Extract the (X, Y) coordinate from the center of the cell holding the provided text.  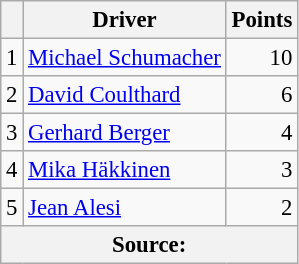
Mika Häkkinen (125, 170)
David Coulthard (125, 95)
Points (262, 20)
Michael Schumacher (125, 58)
Jean Alesi (125, 208)
5 (12, 208)
Gerhard Berger (125, 133)
6 (262, 95)
Driver (125, 20)
10 (262, 58)
Source: (150, 245)
1 (12, 58)
